Provide the (x, y) coordinate of the cell's center where the given text is located.  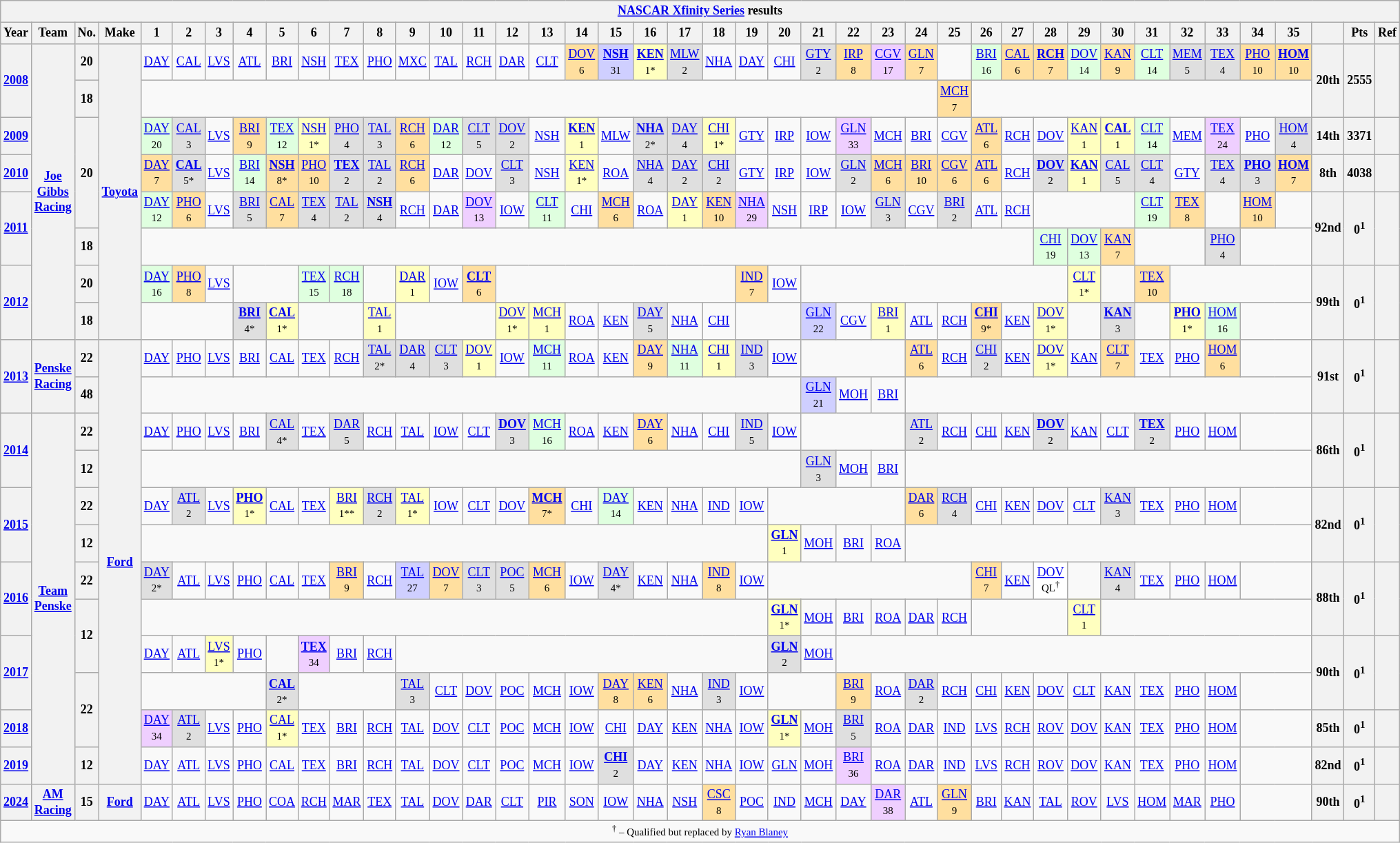
CLT1* (1084, 284)
KEN1 (582, 136)
CHI1* (719, 136)
2009 (17, 136)
BRI4* (250, 321)
BRI10 (921, 173)
99th (1328, 302)
COA (283, 802)
NSH31 (616, 62)
MXC (413, 62)
KEN10 (719, 210)
TAL2* (380, 358)
3371 (1359, 136)
TEX15 (314, 284)
GLN9 (955, 802)
DAR5 (347, 432)
26 (986, 33)
BRI1** (347, 506)
DAY2* (156, 580)
4038 (1359, 173)
Team (52, 33)
DAR6 (921, 506)
TAL27 (413, 580)
8 (380, 33)
28 (1051, 33)
IND5 (752, 432)
DAY1 (685, 210)
14 (582, 33)
31 (1153, 33)
CLT6 (479, 284)
NSH4 (380, 210)
3 (219, 33)
DAR12 (446, 136)
92nd (1328, 229)
27 (1017, 33)
NHA2* (651, 136)
2015 (17, 524)
10 (446, 33)
34 (1257, 33)
HOM7 (1294, 173)
2024 (17, 802)
DAY6 (651, 432)
IND8 (719, 580)
24 (921, 33)
32 (1187, 33)
NHA11 (685, 358)
CLT11 (547, 210)
2014 (17, 451)
2016 (17, 598)
Team Penske (52, 598)
85th (1328, 729)
14th (1328, 136)
Penske Racing (52, 376)
2018 (17, 729)
GLN33 (853, 136)
† – Qualified but replaced by Ryan Blaney (700, 832)
KAN7 (1118, 247)
TEX34 (314, 654)
DAY8 (616, 691)
CHI7 (986, 580)
5 (283, 33)
7 (347, 33)
POC5 (513, 580)
30 (1118, 33)
TEX24 (1223, 136)
88th (1328, 598)
KAN4 (1118, 580)
CSC8 (719, 802)
GTY2 (819, 62)
9 (413, 33)
DOVQL† (1051, 580)
IRP8 (853, 62)
2010 (17, 173)
AM Racing (52, 802)
DAY12 (156, 210)
BRI1 (888, 321)
2019 (17, 765)
KAN9 (1118, 62)
GLN7 (921, 62)
TAL1* (413, 506)
29 (1084, 33)
48 (87, 395)
21 (819, 33)
MCH7* (547, 506)
6 (314, 33)
DOV1 (479, 358)
DAY4* (616, 580)
19 (752, 33)
DAR2 (921, 691)
DAY34 (156, 729)
DAR1 (413, 284)
DAY2 (685, 173)
GLN21 (819, 395)
PHO3 (1257, 173)
Toyota (120, 192)
LVS1* (219, 654)
2555 (1359, 80)
DAY14 (616, 506)
GLN (784, 765)
20th (1328, 80)
RCH4 (955, 506)
25 (955, 33)
TEX8 (1187, 210)
CAL6 (1017, 62)
GLN22 (819, 321)
NSH1* (314, 136)
KEN6 (651, 691)
23 (888, 33)
TEX12 (283, 136)
BRI36 (853, 765)
PHO6 (189, 210)
DOV6 (582, 62)
2008 (17, 80)
GLN1 (784, 543)
CAL2* (283, 691)
CLT19 (1153, 210)
DAY20 (156, 136)
17 (685, 33)
NHA29 (752, 210)
DAR38 (888, 802)
RCH2 (380, 506)
BRI16 (986, 62)
CAL3 (189, 136)
CHI1 (719, 358)
BRI14 (250, 173)
CLT5 (479, 136)
SON (582, 802)
86th (1328, 451)
2012 (17, 302)
PHO8 (189, 284)
Ref (1388, 33)
MEM5 (1187, 62)
PIR (547, 802)
MCH11 (547, 358)
NASCAR Xfinity Series results (700, 11)
IND7 (752, 284)
DAY4 (685, 136)
CHI9* (986, 321)
DOV14 (1084, 62)
DOV7 (446, 580)
CAL4* (283, 432)
HOM6 (1223, 358)
91st (1328, 376)
13 (547, 33)
Year (17, 33)
2017 (17, 673)
1 (156, 33)
CLT7 (1118, 358)
DAY9 (651, 358)
2013 (17, 376)
MLW (616, 136)
MCH7 (955, 99)
Joe Gibbs Racing (52, 192)
2 (189, 33)
Make (120, 33)
11 (479, 33)
MLW2 (685, 62)
DAR4 (413, 358)
33 (1223, 33)
8th (1328, 173)
CAL1 (1118, 136)
DAY5 (651, 321)
TEX10 (1153, 284)
HOM16 (1223, 321)
BRI2 (955, 210)
2011 (17, 229)
HOM4 (1294, 136)
16 (651, 33)
4 (250, 33)
CHI19 (1051, 247)
CGV6 (955, 173)
RCH18 (347, 284)
No. (87, 33)
CLT1 (1084, 618)
MEM (1187, 136)
DAY7 (156, 173)
MCH16 (547, 432)
CGV17 (888, 62)
RCH7 (1051, 62)
DOV3 (513, 432)
TAL1 (380, 321)
CAL5* (189, 173)
CAL5 (1118, 173)
DAY16 (156, 284)
NSH8* (283, 173)
CLT4 (1153, 173)
Pts (1359, 33)
NHA4 (651, 173)
CAL7 (283, 210)
35 (1294, 33)
MCH1 (547, 321)
